From the cell containing the given text, extract its center point as (x, y) coordinate. 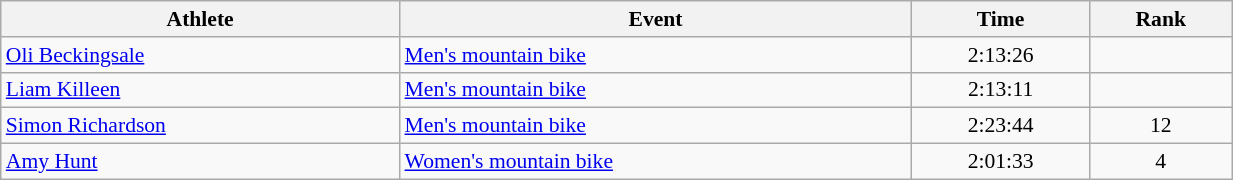
2:13:26 (1001, 55)
Athlete (200, 19)
2:13:11 (1001, 90)
Liam Killeen (200, 90)
12 (1161, 126)
Women's mountain bike (656, 162)
Amy Hunt (200, 162)
2:01:33 (1001, 162)
4 (1161, 162)
Time (1001, 19)
Rank (1161, 19)
Oli Beckingsale (200, 55)
Simon Richardson (200, 126)
2:23:44 (1001, 126)
Event (656, 19)
